For the text-containing cell, return its midpoint in (X, Y) coordinate format. 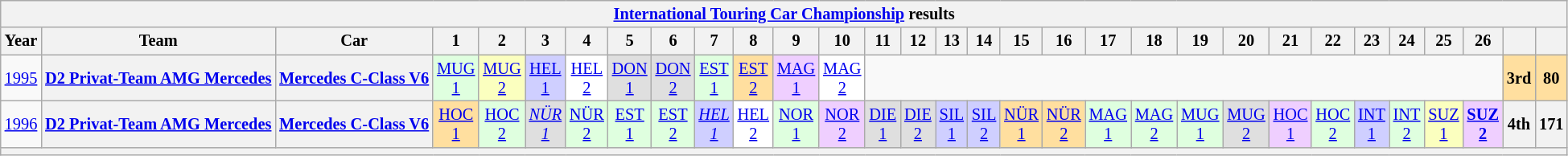
18 (1154, 41)
SUZ1 (1443, 124)
14 (984, 41)
INT1 (1372, 124)
6 (673, 41)
DIE1 (883, 124)
SIL2 (984, 124)
DON2 (673, 78)
NOR2 (842, 124)
20 (1245, 41)
1995 (21, 78)
4 (587, 41)
1 (455, 41)
DON1 (630, 78)
DIE2 (918, 124)
80 (1551, 78)
13 (952, 41)
21 (1290, 41)
12 (918, 41)
9 (796, 41)
3rd (1519, 78)
NOR1 (796, 124)
3 (545, 41)
4th (1519, 124)
Car (354, 41)
2 (502, 41)
22 (1332, 41)
Team (158, 41)
10 (842, 41)
11 (883, 41)
SIL1 (952, 124)
25 (1443, 41)
8 (753, 41)
SUZ2 (1484, 124)
24 (1407, 41)
Year (21, 41)
5 (630, 41)
International Touring Car Championship results (784, 14)
19 (1200, 41)
17 (1109, 41)
1996 (21, 124)
171 (1551, 124)
16 (1064, 41)
7 (714, 41)
INT2 (1407, 124)
15 (1022, 41)
26 (1484, 41)
23 (1372, 41)
